Extract the [x, y] coordinate from the center of the cell holding the provided text.  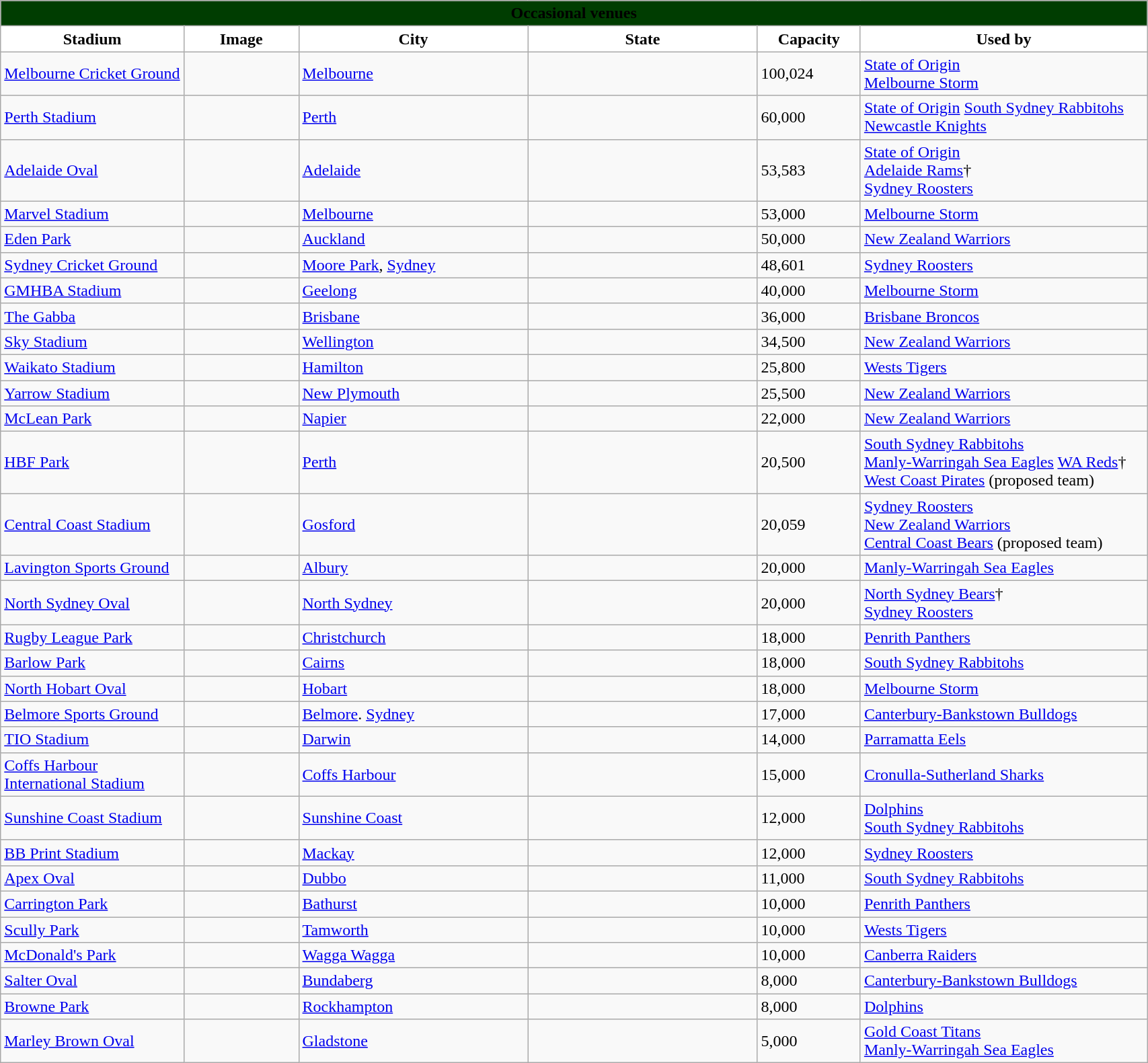
Mackay [413, 853]
Auckland [413, 239]
Canberra Raiders [1003, 955]
Melbourne Cricket Ground [93, 74]
100,024 [808, 74]
HBF Park [93, 463]
McDonald's Park [93, 955]
Scully Park [93, 930]
BB Print Stadium [93, 853]
North Sydney Oval [93, 602]
Barlow Park [93, 663]
Darwin [413, 740]
17,000 [808, 714]
36,000 [808, 316]
20,059 [808, 524]
Yarrow Stadium [93, 393]
City [413, 39]
Rockhampton [413, 1007]
53,000 [808, 214]
State of Origin Melbourne Storm [1003, 74]
5,000 [808, 1041]
Hamilton [413, 367]
20,500 [808, 463]
State [643, 39]
Dolphins [1003, 1007]
Parramatta Eels [1003, 740]
25,500 [808, 393]
Central Coast Stadium [93, 524]
North Hobart Oval [93, 688]
Moore Park, Sydney [413, 265]
Waikato Stadium [93, 367]
Lavington Sports Ground [93, 568]
Sunshine Coast Stadium [93, 818]
Cronulla-Sutherland Sharks [1003, 775]
Image [241, 39]
Napier [413, 419]
Carrington Park [93, 904]
14,000 [808, 740]
Albury [413, 568]
Rugby League Park [93, 637]
Sunshine Coast [413, 818]
Dolphins South Sydney Rabbitohs [1003, 818]
Hobart [413, 688]
Bathurst [413, 904]
Used by [1003, 39]
Sydney Cricket Ground [93, 265]
Perth Stadium [93, 117]
40,000 [808, 290]
Marley Brown Oval [93, 1041]
GMHBA Stadium [93, 290]
TIO Stadium [93, 740]
Brisbane [413, 316]
Gladstone [413, 1041]
15,000 [808, 775]
McLean Park [93, 419]
Marvel Stadium [93, 214]
South Sydney Rabbitohs Manly-Warringah Sea Eagles WA Reds† West Coast Pirates (proposed team) [1003, 463]
Gold Coast Titans Manly-Warringah Sea Eagles [1003, 1041]
25,800 [808, 367]
Gosford [413, 524]
Occasional venues [574, 13]
State of Origin Adelaide Rams† Sydney Roosters [1003, 170]
Adelaide [413, 170]
Adelaide Oval [93, 170]
Wellington [413, 342]
Browne Park [93, 1007]
34,500 [808, 342]
Tamworth [413, 930]
Salter Oval [93, 981]
North Sydney Bears† Sydney Roosters [1003, 602]
Eden Park [93, 239]
Geelong [413, 290]
Belmore. Sydney [413, 714]
New Plymouth [413, 393]
Apex Oval [93, 878]
Manly-Warringah Sea Eagles [1003, 568]
Sydney Roosters New Zealand Warriors Central Coast Bears (proposed team) [1003, 524]
The Gabba [93, 316]
Belmore Sports Ground [93, 714]
North Sydney [413, 602]
50,000 [808, 239]
Cairns [413, 663]
Stadium [93, 39]
Bundaberg [413, 981]
Capacity [808, 39]
State of Origin South Sydney Rabbitohs Newcastle Knights [1003, 117]
11,000 [808, 878]
60,000 [808, 117]
Coffs Harbour International Stadium [93, 775]
Christchurch [413, 637]
53,583 [808, 170]
Coffs Harbour [413, 775]
Dubbo [413, 878]
Sky Stadium [93, 342]
Wagga Wagga [413, 955]
48,601 [808, 265]
Brisbane Broncos [1003, 316]
22,000 [808, 419]
